Find where the given text appears and provide that cell's center as (X, Y) coordinate. 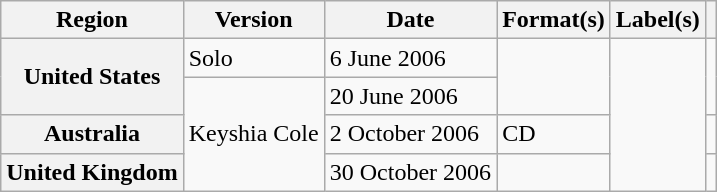
Format(s) (554, 20)
Keyshia Cole (254, 134)
Label(s) (658, 20)
30 October 2006 (410, 172)
Region (92, 20)
Version (254, 20)
Solo (254, 58)
Australia (92, 134)
6 June 2006 (410, 58)
CD (554, 134)
United States (92, 77)
20 June 2006 (410, 96)
2 October 2006 (410, 134)
United Kingdom (92, 172)
Date (410, 20)
